Capture the cell that displays the provided text and extract its [x, y] central coordinate. 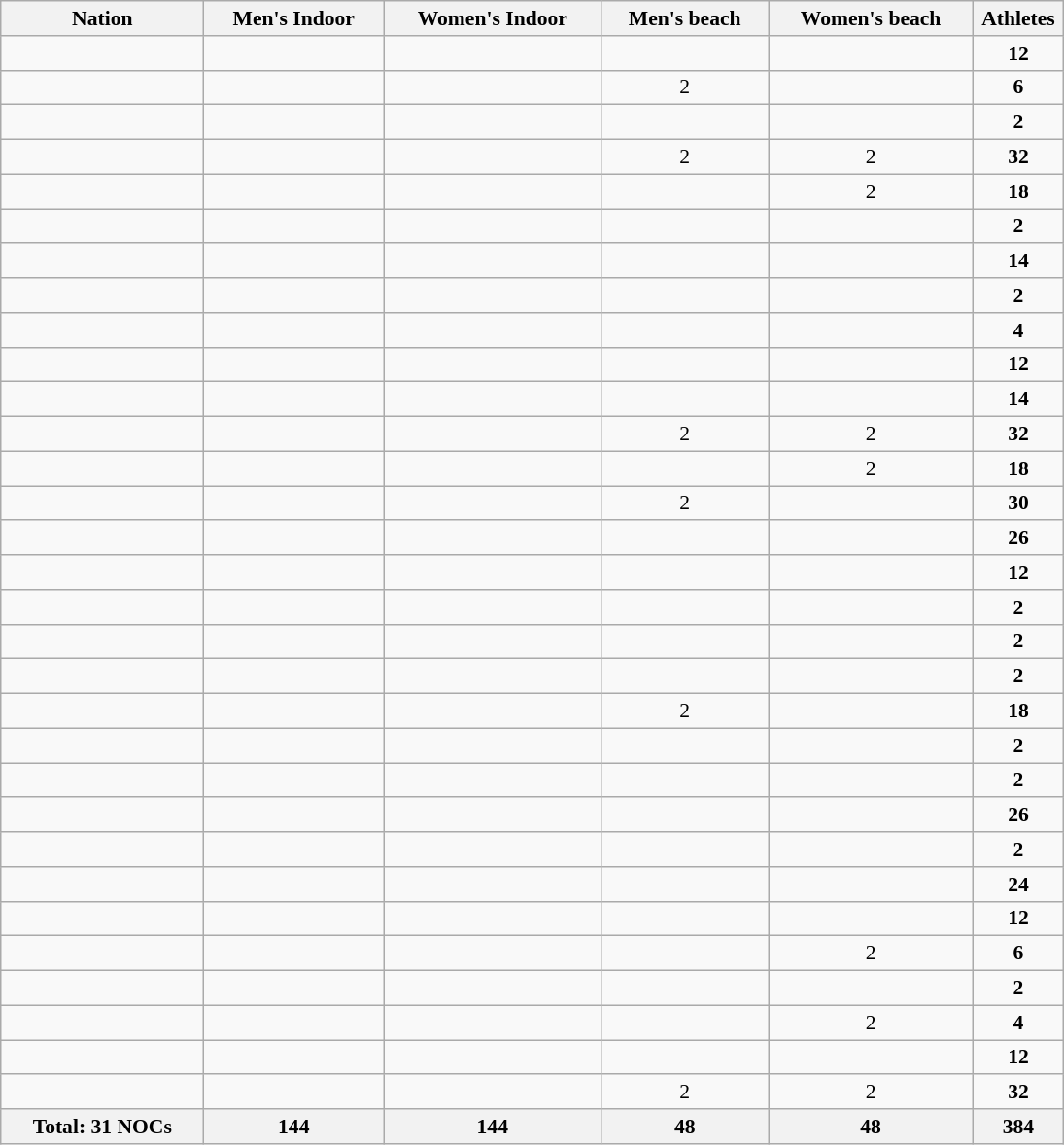
Women's beach [871, 18]
Men's Indoor [293, 18]
384 [1018, 1127]
30 [1018, 503]
Total: 31 NOCs [103, 1127]
24 [1018, 885]
Nation [103, 18]
Athletes [1018, 18]
Men's beach [685, 18]
Women's Indoor [493, 18]
